Search for the cell housing the specified text and yield its (X, Y) center coordinate. 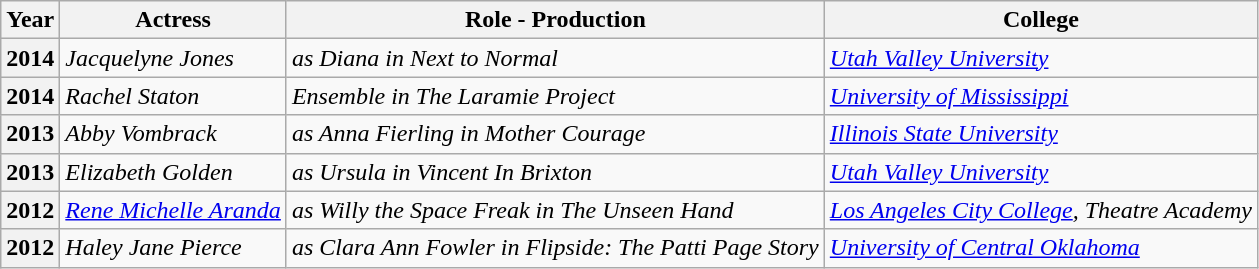
Year (30, 20)
Abby Vombrack (174, 134)
Elizabeth Golden (174, 172)
University of Central Oklahoma (1040, 248)
as Anna Fierling in Mother Courage (555, 134)
Role - Production (555, 20)
as Diana in Next to Normal (555, 58)
Ensemble in The Laramie Project (555, 96)
Jacquelyne Jones (174, 58)
Illinois State University (1040, 134)
College (1040, 20)
as Ursula in Vincent In Brixton (555, 172)
Rachel Staton (174, 96)
Los Angeles City College, Theatre Academy (1040, 210)
University of Mississippi (1040, 96)
Actress (174, 20)
as Willy the Space Freak in The Unseen Hand (555, 210)
Rene Michelle Aranda (174, 210)
Haley Jane Pierce (174, 248)
as Clara Ann Fowler in Flipside: The Patti Page Story (555, 248)
